For the text-containing cell, return its midpoint in (X, Y) coordinate format. 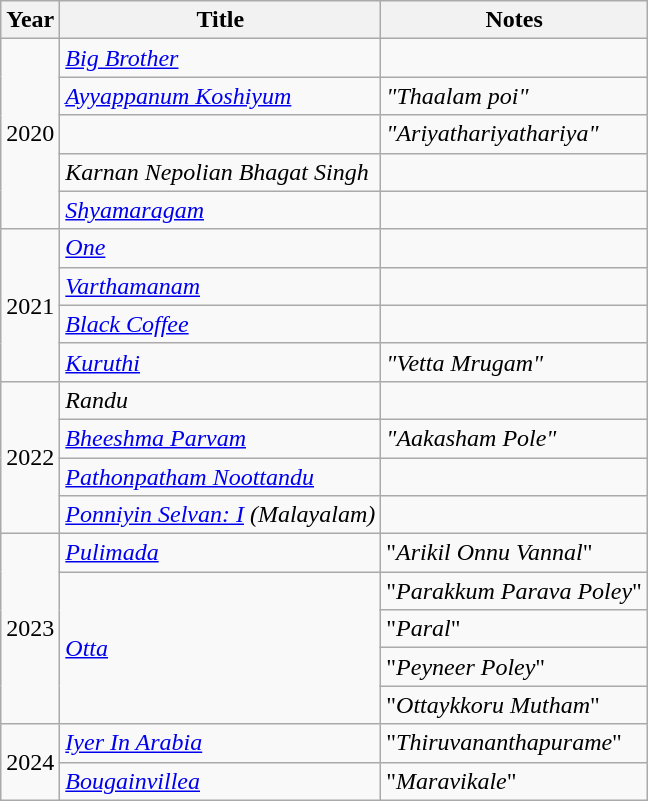
Pathonpatham Noottandu (220, 477)
"Vetta Mrugam" (514, 362)
Randu (220, 400)
"Ariyathariyathariya" (514, 134)
"Ottaykkoru Mutham" (514, 705)
Kuruthi (220, 362)
Otta (220, 648)
Year (30, 20)
2024 (30, 762)
Karnan Nepolian Bhagat Singh (220, 172)
"Peyneer Poley" (514, 667)
Big Brother (220, 58)
"Aakasham Pole" (514, 438)
Ayyappanum Koshiyum (220, 96)
Notes (514, 20)
"Parakkum Parava Poley" (514, 591)
Pulimada (220, 553)
Varthamanam (220, 286)
2023 (30, 629)
Bougainvillea (220, 781)
2021 (30, 305)
"Paral" (514, 629)
2020 (30, 134)
Shyamaragam (220, 210)
Ponniyin Selvan: I (Malayalam) (220, 515)
Bheeshma Parvam (220, 438)
One (220, 248)
Iyer In Arabia (220, 743)
Black Coffee (220, 324)
"Maravikale" (514, 781)
Title (220, 20)
"Arikil Onnu Vannal" (514, 553)
"Thiruvananthapurame" (514, 743)
2022 (30, 457)
"Thaalam poi" (514, 96)
